Scan for the cell matching the given text and deliver its [x, y] coordinate at center. 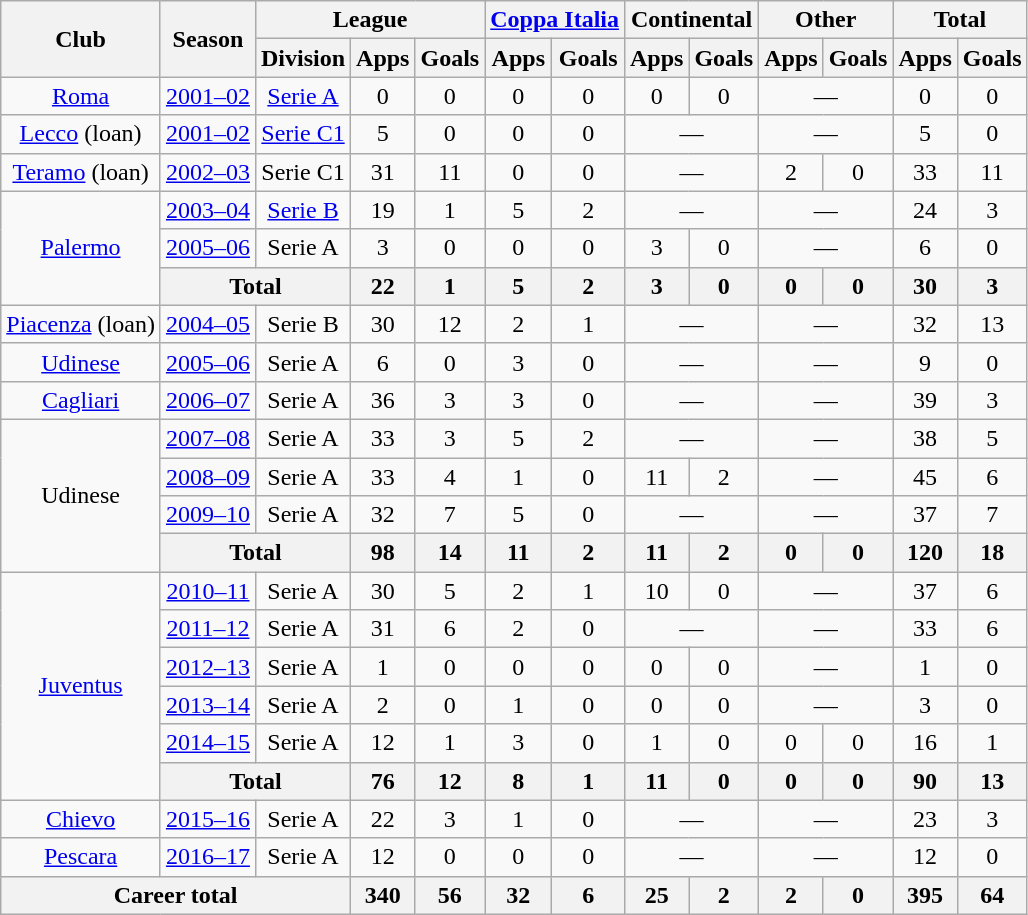
90 [925, 781]
23 [925, 819]
120 [925, 553]
2011–12 [208, 629]
2013–14 [208, 705]
14 [450, 553]
19 [383, 210]
2010–11 [208, 591]
2003–04 [208, 210]
16 [925, 743]
2004–05 [208, 324]
Pescara [81, 857]
9 [925, 362]
2009–10 [208, 515]
Piacenza (loan) [81, 324]
45 [925, 477]
10 [656, 591]
Roma [81, 96]
395 [925, 895]
98 [383, 553]
2007–08 [208, 438]
64 [992, 895]
18 [992, 553]
Cagliari [81, 400]
Season [208, 39]
Juventus [81, 686]
38 [925, 438]
Continental [691, 20]
25 [656, 895]
4 [450, 477]
2015–16 [208, 819]
2008–09 [208, 477]
2006–07 [208, 400]
Lecco (loan) [81, 134]
Palermo [81, 248]
Teramo (loan) [81, 172]
Other [826, 20]
36 [383, 400]
56 [450, 895]
2012–13 [208, 667]
340 [383, 895]
2002–03 [208, 172]
Career total [176, 895]
39 [925, 400]
Division [302, 58]
League [370, 20]
2014–15 [208, 743]
Chievo [81, 819]
Coppa Italia [555, 20]
8 [518, 781]
24 [925, 210]
Club [81, 39]
76 [383, 781]
2016–17 [208, 857]
